Detect which cell encompasses the target text, then output its (X, Y) center coordinate. 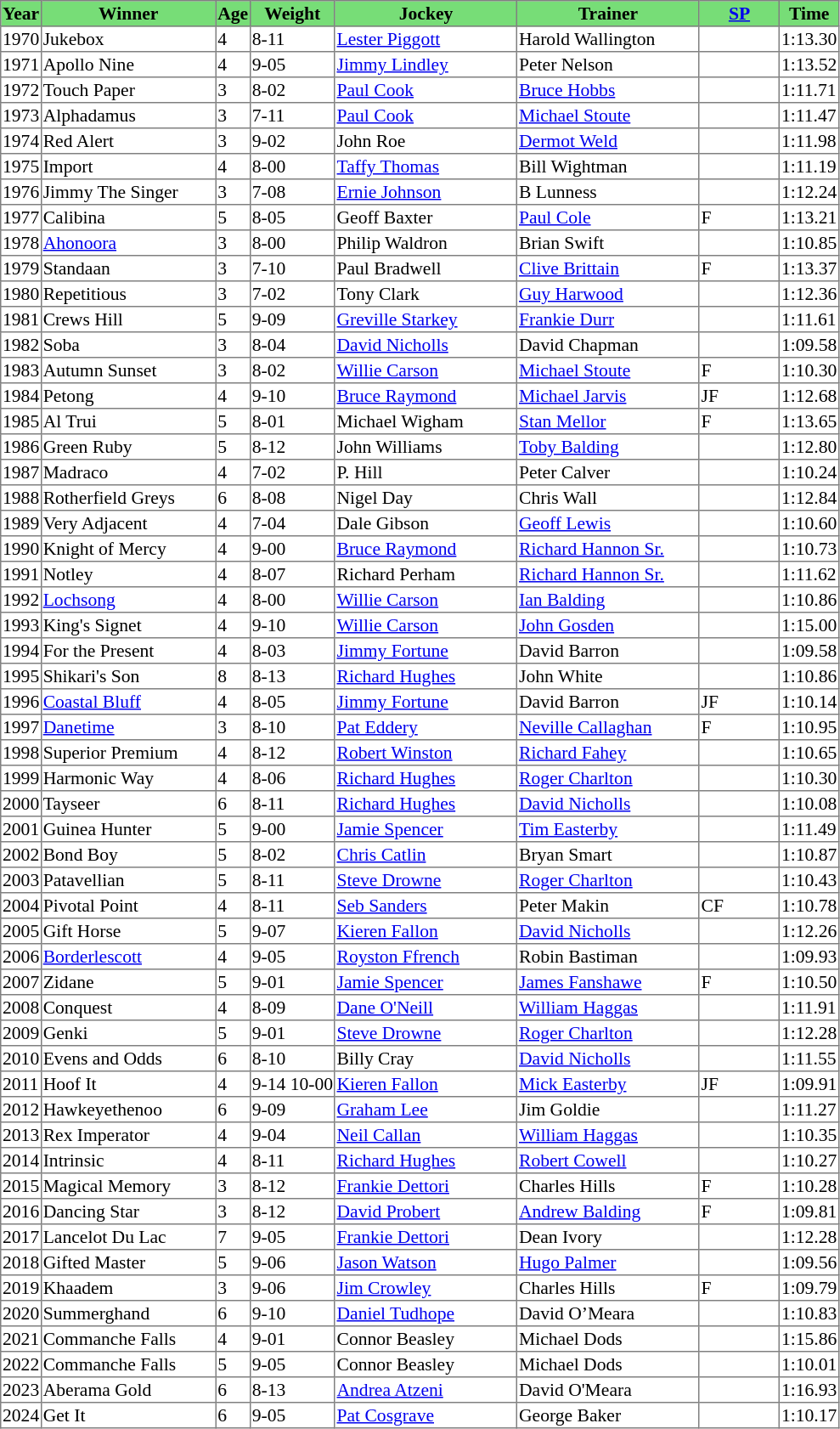
Coastal Bluff (128, 702)
2014 (21, 1161)
Green Ruby (128, 447)
1:12.68 (809, 396)
Jim Goldie (608, 1110)
CF (739, 906)
Rotherfield Greys (128, 498)
Red Alert (128, 141)
Robert Winston (426, 753)
2019 (21, 1288)
Knight of Mercy (128, 549)
Shikari's Son (128, 676)
Paul Cole (608, 217)
1:11.49 (809, 829)
Summerghand (128, 1313)
2012 (21, 1110)
1:15.00 (809, 625)
1:09.91 (809, 1084)
2013 (21, 1135)
1:11.91 (809, 1008)
Time (809, 14)
9-02 (292, 141)
Brian Swift (608, 243)
Magical Memory (128, 1186)
Guy Harwood (608, 294)
1971 (21, 65)
2022 (21, 1364)
2017 (21, 1237)
Genki (128, 1033)
Import (128, 167)
1992 (21, 600)
1998 (21, 753)
Dane O'Neill (426, 1008)
Jukebox (128, 39)
Ian Balding (608, 600)
1:11.47 (809, 116)
Crews Hill (128, 319)
1:11.27 (809, 1110)
1:10.14 (809, 702)
2000 (21, 804)
Bond Boy (128, 855)
Royston Ffrench (426, 957)
2006 (21, 957)
1991 (21, 574)
Borderlescott (128, 957)
Standaan (128, 268)
1982 (21, 345)
Geoff Baxter (426, 217)
Lester Piggott (426, 39)
Clive Brittain (608, 268)
1:12.36 (809, 294)
Lancelot Du Lac (128, 1237)
Dean Ivory (608, 1237)
2024 (21, 1415)
Philip Waldron (426, 243)
Al Trui (128, 421)
8-06 (292, 778)
For the Present (128, 651)
1995 (21, 676)
1987 (21, 472)
Age (233, 14)
Superior Premium (128, 753)
1:10.78 (809, 906)
1986 (21, 447)
Apollo Nine (128, 65)
2007 (21, 982)
Pat Cosgrave (426, 1415)
Intrinsic (128, 1161)
2001 (21, 829)
1978 (21, 243)
2005 (21, 931)
1988 (21, 498)
Stan Mellor (608, 421)
1984 (21, 396)
2008 (21, 1008)
1999 (21, 778)
8-04 (292, 345)
Jim Crowley (426, 1288)
Danetime (128, 727)
Dale Gibson (426, 523)
Get It (128, 1415)
Ahonoora (128, 243)
Neville Callaghan (608, 727)
David Chapman (608, 345)
9-14 10-00 (292, 1084)
Hawkeyethenoo (128, 1110)
1:10.01 (809, 1364)
Pivotal Point (128, 906)
2015 (21, 1186)
Weight (292, 14)
Khaadem (128, 1288)
Richard Fahey (608, 753)
David O'Meara (608, 1390)
1:10.87 (809, 855)
Mick Easterby (608, 1084)
Very Adjacent (128, 523)
John Roe (426, 141)
1:09.56 (809, 1262)
Andrew Balding (608, 1212)
8-09 (292, 1008)
Petong (128, 396)
1:10.24 (809, 472)
Gifted Master (128, 1262)
Harmonic Way (128, 778)
Conquest (128, 1008)
Lochsong (128, 600)
2023 (21, 1390)
1997 (21, 727)
Chris Catlin (426, 855)
1:13.21 (809, 217)
Taffy Thomas (426, 167)
P. Hill (426, 472)
Bryan Smart (608, 855)
1973 (21, 116)
7 (233, 1237)
2011 (21, 1084)
1:10.28 (809, 1186)
7-10 (292, 268)
Rex Imperator (128, 1135)
7-04 (292, 523)
SP (739, 14)
1990 (21, 549)
Dermot Weld (608, 141)
1972 (21, 90)
Guinea Hunter (128, 829)
Jason Watson (426, 1262)
1975 (21, 167)
Tayseer (128, 804)
Jockey (426, 14)
Gift Horse (128, 931)
Seb Sanders (426, 906)
2021 (21, 1339)
1:13.65 (809, 421)
Neil Callan (426, 1135)
1980 (21, 294)
Year (21, 14)
Winner (128, 14)
George Baker (608, 1415)
1:13.30 (809, 39)
1:10.08 (809, 804)
Jimmy Lindley (426, 65)
1:10.95 (809, 727)
1:09.93 (809, 957)
2003 (21, 880)
1:12.80 (809, 447)
Geoff Lewis (608, 523)
8-08 (292, 498)
Soba (128, 345)
1:15.86 (809, 1339)
9-04 (292, 1135)
Robert Cowell (608, 1161)
2009 (21, 1033)
Harold Wallington (608, 39)
2020 (21, 1313)
Paul Bradwell (426, 268)
Toby Balding (608, 447)
1:10.73 (809, 549)
1:10.43 (809, 880)
Robin Bastiman (608, 957)
Daniel Tudhope (426, 1313)
1:11.62 (809, 574)
Michael Wigham (426, 421)
Patavellian (128, 880)
1:11.61 (809, 319)
1:10.60 (809, 523)
Jimmy The Singer (128, 192)
Madraco (128, 472)
Repetitious (128, 294)
James Fanshawe (608, 982)
1981 (21, 319)
B Lunness (608, 192)
9-07 (292, 931)
Hugo Palmer (608, 1262)
Calibina (128, 217)
John Gosden (608, 625)
8-03 (292, 651)
1985 (21, 421)
Nigel Day (426, 498)
2016 (21, 1212)
2002 (21, 855)
1:12.24 (809, 192)
Aberama Gold (128, 1390)
Michael Jarvis (608, 396)
1970 (21, 39)
1996 (21, 702)
Greville Starkey (426, 319)
1:10.35 (809, 1135)
Peter Calver (608, 472)
1976 (21, 192)
2018 (21, 1262)
Trainer (608, 14)
Hoof It (128, 1084)
1977 (21, 217)
1:11.71 (809, 90)
Dancing Star (128, 1212)
Autumn Sunset (128, 370)
1:16.93 (809, 1390)
1979 (21, 268)
Alphadamus (128, 116)
8 (233, 676)
1:10.65 (809, 753)
Tony Clark (426, 294)
1:10.50 (809, 982)
1:13.52 (809, 65)
Peter Nelson (608, 65)
1974 (21, 141)
Pat Eddery (426, 727)
Graham Lee (426, 1110)
Richard Perham (426, 574)
John White (608, 676)
Andrea Atzeni (426, 1390)
1993 (21, 625)
8-07 (292, 574)
Peter Makin (608, 906)
1983 (21, 370)
Zidane (128, 982)
David O’Meara (608, 1313)
1:10.83 (809, 1313)
Notley (128, 574)
7-11 (292, 116)
1:12.26 (809, 931)
1:09.79 (809, 1288)
1:10.27 (809, 1161)
8-01 (292, 421)
Tim Easterby (608, 829)
Bill Wightman (608, 167)
2010 (21, 1059)
1989 (21, 523)
Bruce Hobbs (608, 90)
David Probert (426, 1212)
Frankie Durr (608, 319)
1:13.37 (809, 268)
1:11.98 (809, 141)
1:10.85 (809, 243)
1:09.81 (809, 1212)
1:10.17 (809, 1415)
Evens and Odds (128, 1059)
1:11.55 (809, 1059)
King's Signet (128, 625)
2004 (21, 906)
1994 (21, 651)
1:11.19 (809, 167)
7-08 (292, 192)
Chris Wall (608, 498)
Billy Cray (426, 1059)
John Williams (426, 447)
1:12.84 (809, 498)
Ernie Johnson (426, 192)
Touch Paper (128, 90)
